Detect which cell encompasses the target text, then output its [X, Y] center coordinate. 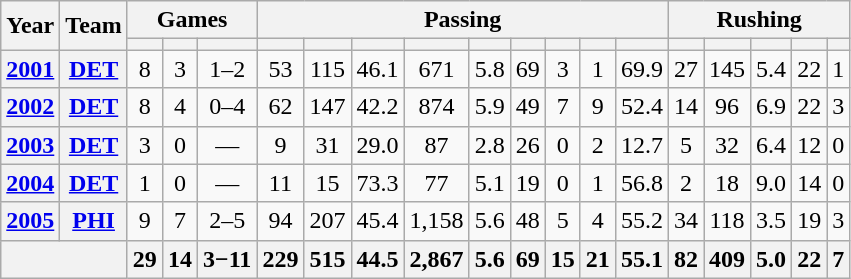
5.1 [490, 183]
515 [328, 259]
Games [192, 20]
18 [728, 183]
45.4 [378, 221]
5.0 [772, 259]
29.0 [378, 145]
Passing [463, 20]
207 [328, 221]
118 [728, 221]
87 [436, 145]
42.2 [378, 107]
82 [686, 259]
2001 [30, 69]
147 [328, 107]
671 [436, 69]
PHI [94, 221]
6.4 [772, 145]
12 [810, 145]
53 [280, 69]
0–4 [226, 107]
48 [528, 221]
32 [728, 145]
2004 [30, 183]
2.8 [490, 145]
Team [94, 26]
874 [436, 107]
229 [280, 259]
115 [328, 69]
5.8 [490, 69]
Year [30, 26]
5.9 [490, 107]
29 [144, 259]
12.7 [642, 145]
73.3 [378, 183]
94 [280, 221]
5.4 [772, 69]
62 [280, 107]
1–2 [226, 69]
55.1 [642, 259]
409 [728, 259]
3.5 [772, 221]
44.5 [378, 259]
49 [528, 107]
2–5 [226, 221]
9.0 [772, 183]
Rushing [758, 20]
2005 [30, 221]
11 [280, 183]
3−11 [226, 259]
31 [328, 145]
52.4 [642, 107]
46.1 [378, 69]
56.8 [642, 183]
2002 [30, 107]
21 [598, 259]
69.9 [642, 69]
145 [728, 69]
55.2 [642, 221]
26 [528, 145]
96 [728, 107]
2,867 [436, 259]
77 [436, 183]
27 [686, 69]
34 [686, 221]
6.9 [772, 107]
2003 [30, 145]
1,158 [436, 221]
